Return (X, Y) of the center of cell containing provided text 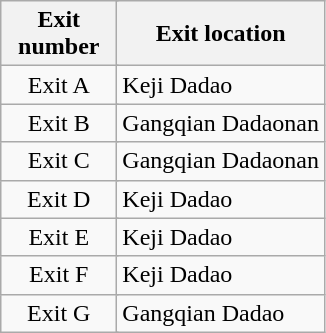
Exit D (59, 199)
Exit location (221, 34)
Exit C (59, 161)
Exit E (59, 237)
Exit number (59, 34)
Exit A (59, 85)
Exit F (59, 275)
Exit G (59, 313)
Gangqian Dadao (221, 313)
Exit B (59, 123)
